For the text-containing cell, return its midpoint in [X, Y] coordinate format. 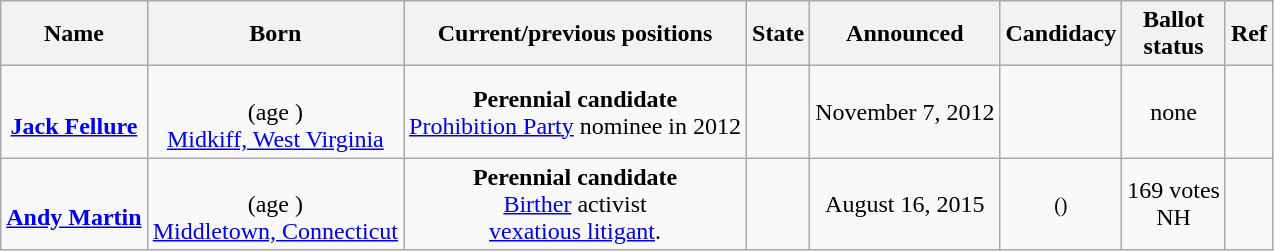
(age ) Midkiff, West Virginia [275, 112]
Andy Martin [74, 204]
(age ) Middletown, Connecticut [275, 204]
169 votesNH [1174, 204]
Perennial candidateProhibition Party nominee in 2012 [576, 112]
November 7, 2012 [905, 112]
Current/previous positions [576, 34]
Jack Fellure [74, 112]
Name [74, 34]
Announced [905, 34]
Ref [1248, 34]
() [1061, 204]
State [778, 34]
none [1174, 112]
Perennial candidateBirther activist vexatious litigant. [576, 204]
Ballotstatus [1174, 34]
Born [275, 34]
Candidacy [1061, 34]
August 16, 2015 [905, 204]
